Scan for the cell matching the given text and deliver its [x, y] coordinate at center. 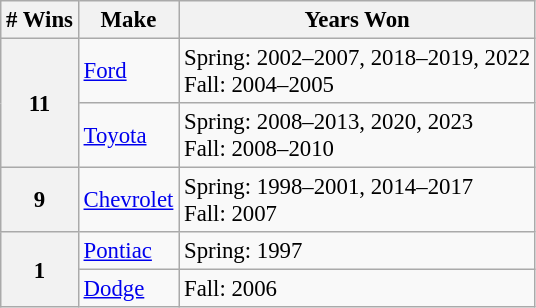
Spring: 2002–2007, 2018–2019, 2022Fall: 2004–2005 [358, 72]
Fall: 2006 [358, 289]
9 [40, 200]
Ford [128, 72]
1 [40, 270]
Spring: 2008–2013, 2020, 2023Fall: 2008–2010 [358, 136]
Chevrolet [128, 200]
Years Won [358, 20]
# Wins [40, 20]
Toyota [128, 136]
11 [40, 104]
Spring: 1998–2001, 2014–2017Fall: 2007 [358, 200]
Spring: 1997 [358, 251]
Pontiac [128, 251]
Make [128, 20]
Dodge [128, 289]
